Search for the cell housing the specified text and yield its (X, Y) center coordinate. 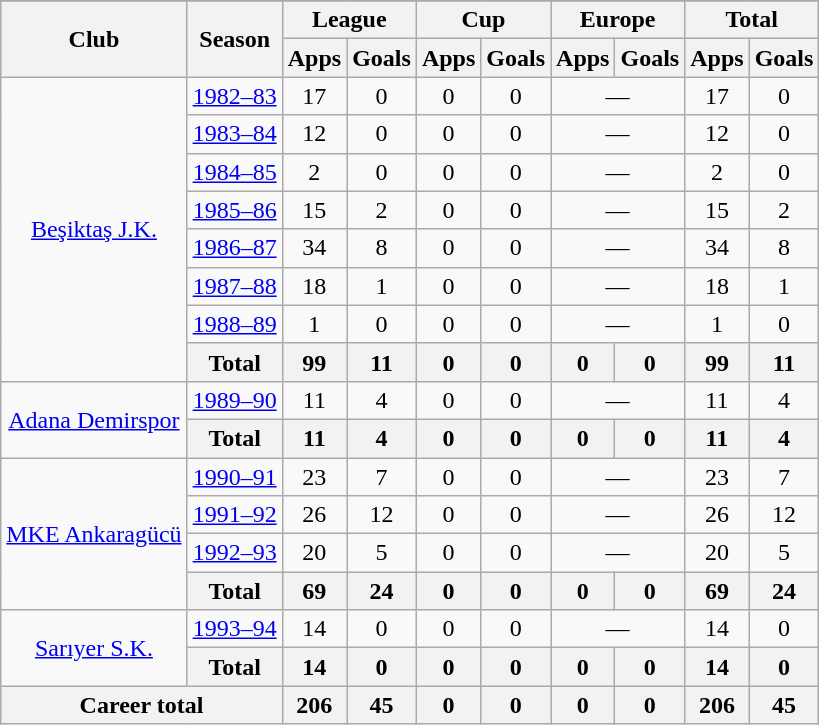
Adana Demirspor (94, 419)
Beşiktaş J.K. (94, 229)
1984–85 (234, 172)
1988–89 (234, 324)
1991–92 (234, 515)
1993–94 (234, 629)
1990–91 (234, 477)
Club (94, 39)
League (349, 20)
1989–90 (234, 400)
1992–93 (234, 553)
Cup (483, 20)
1985–86 (234, 210)
1987–88 (234, 286)
Europe (618, 20)
MKE Ankaragücü (94, 534)
Career total (142, 705)
1982–83 (234, 96)
1986–87 (234, 248)
1983–84 (234, 134)
Season (234, 39)
Sarıyer S.K. (94, 648)
